Output the [X, Y] coordinate of the center of the cell containing the given text.  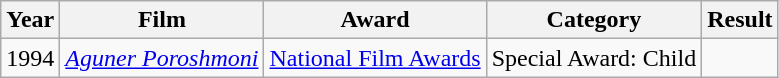
Result [740, 20]
Aguner Poroshmoni [162, 58]
Film [162, 20]
Category [594, 20]
Year [30, 20]
National Film Awards [375, 58]
Award [375, 20]
1994 [30, 58]
Special Award: Child [594, 58]
